Output the (X, Y) coordinate of the center of the cell containing the given text.  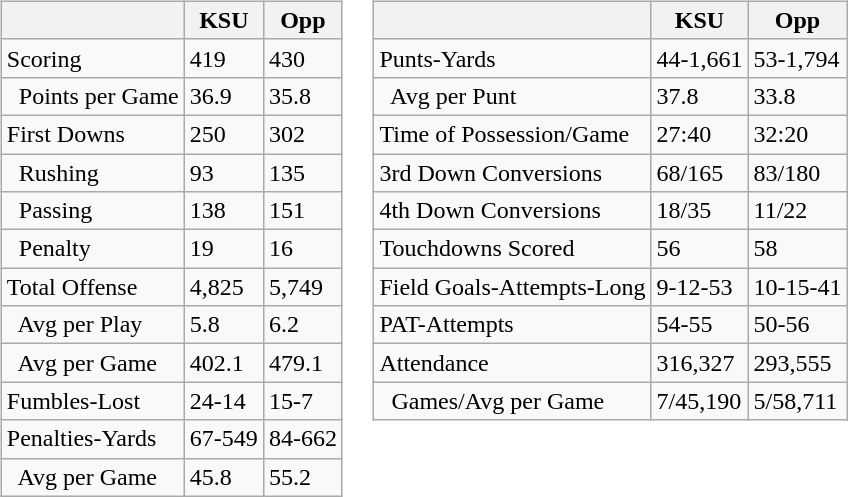
50-56 (798, 325)
430 (302, 58)
56 (700, 249)
Avg per Play (92, 325)
Avg per Punt (512, 96)
10-15-41 (798, 287)
58 (798, 249)
Time of Possession/Game (512, 134)
Punts-Yards (512, 58)
250 (224, 134)
Attendance (512, 363)
Rushing (92, 173)
33.8 (798, 96)
18/35 (700, 211)
24-14 (224, 401)
Scoring (92, 58)
15-7 (302, 401)
7/45,190 (700, 401)
53-1,794 (798, 58)
54-55 (700, 325)
Fumbles-Lost (92, 401)
19 (224, 249)
151 (302, 211)
4,825 (224, 287)
67-549 (224, 439)
16 (302, 249)
36.9 (224, 96)
Penalties-Yards (92, 439)
Games/Avg per Game (512, 401)
5/58,711 (798, 401)
32:20 (798, 134)
302 (302, 134)
479.1 (302, 363)
419 (224, 58)
68/165 (700, 173)
Field Goals-Attempts-Long (512, 287)
9-12-53 (700, 287)
93 (224, 173)
316,327 (700, 363)
Total Offense (92, 287)
Penalty (92, 249)
45.8 (224, 477)
3rd Down Conversions (512, 173)
First Downs (92, 134)
35.8 (302, 96)
55.2 (302, 477)
138 (224, 211)
84-662 (302, 439)
27:40 (700, 134)
402.1 (224, 363)
293,555 (798, 363)
6.2 (302, 325)
37.8 (700, 96)
Points per Game (92, 96)
Passing (92, 211)
135 (302, 173)
4th Down Conversions (512, 211)
44-1,661 (700, 58)
PAT-Attempts (512, 325)
5,749 (302, 287)
83/180 (798, 173)
11/22 (798, 211)
Touchdowns Scored (512, 249)
5.8 (224, 325)
